Scan for the cell matching the given text and deliver its [x, y] coordinate at center. 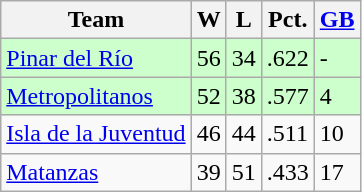
L [244, 20]
44 [244, 134]
W [208, 20]
.433 [288, 172]
38 [244, 96]
.577 [288, 96]
51 [244, 172]
Pct. [288, 20]
GB [337, 20]
56 [208, 58]
34 [244, 58]
39 [208, 172]
- [337, 58]
Matanzas [96, 172]
10 [337, 134]
Metropolitanos [96, 96]
.511 [288, 134]
17 [337, 172]
Team [96, 20]
4 [337, 96]
Pinar del Río [96, 58]
46 [208, 134]
Isla de la Juventud [96, 134]
.622 [288, 58]
52 [208, 96]
